For the text-containing cell, return its midpoint in (X, Y) coordinate format. 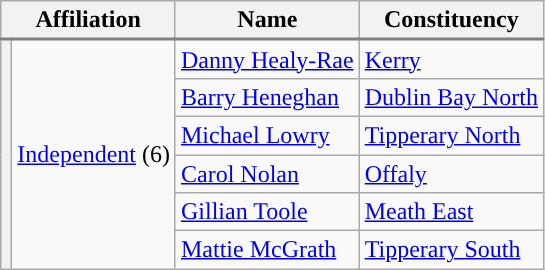
Barry Heneghan (267, 97)
Danny Healy-Rae (267, 60)
Gillian Toole (267, 212)
Constituency (451, 20)
Tipperary South (451, 250)
Name (267, 20)
Dublin Bay North (451, 97)
Mattie McGrath (267, 250)
Michael Lowry (267, 135)
Tipperary North (451, 135)
Offaly (451, 173)
Meath East (451, 212)
Carol Nolan (267, 173)
Kerry (451, 60)
Affiliation (88, 20)
Independent (6) (94, 154)
